Pinpoint the cell where the given text exists, returning its [x, y] midpoint coordinate. 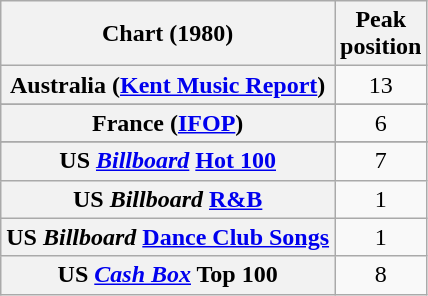
France (IFOP) [168, 123]
Australia (Kent Music Report) [168, 85]
8 [381, 275]
13 [381, 85]
US Billboard Dance Club Songs [168, 237]
US Billboard Hot 100 [168, 161]
Peakposition [381, 34]
Chart (1980) [168, 34]
6 [381, 123]
US Billboard R&B [168, 199]
US Cash Box Top 100 [168, 275]
7 [381, 161]
